Return the [x, y] coordinate for the center point of the cell that contains the specified text.  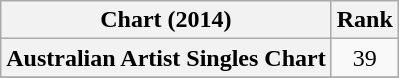
Rank [364, 20]
39 [364, 58]
Chart (2014) [166, 20]
Australian Artist Singles Chart [166, 58]
